Provide the [X, Y] coordinate of the cell's center where the given text is located.  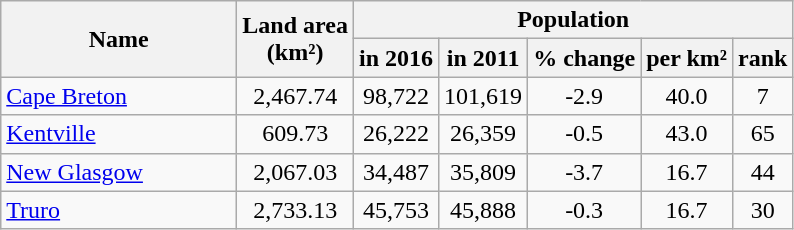
Population [572, 20]
7 [762, 96]
rank [762, 58]
40.0 [687, 96]
2,067.03 [296, 172]
45,753 [396, 210]
35,809 [484, 172]
New Glasgow [119, 172]
in 2011 [484, 58]
26,222 [396, 134]
2,467.74 [296, 96]
-0.5 [584, 134]
45,888 [484, 210]
-0.3 [584, 210]
30 [762, 210]
% change [584, 58]
Truro [119, 210]
44 [762, 172]
-3.7 [584, 172]
101,619 [484, 96]
34,487 [396, 172]
43.0 [687, 134]
Cape Breton [119, 96]
in 2016 [396, 58]
Name [119, 39]
Land area(km²) [296, 39]
98,722 [396, 96]
609.73 [296, 134]
2,733.13 [296, 210]
65 [762, 134]
26,359 [484, 134]
-2.9 [584, 96]
Kentville [119, 134]
per km² [687, 58]
